Find where the given text appears and provide that cell's center as (X, Y) coordinate. 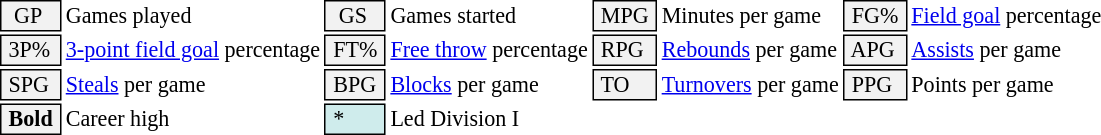
Games started (489, 16)
RPG (624, 50)
FT% (356, 50)
Free throw percentage (489, 50)
BPG (356, 85)
Steals per game (192, 85)
Minutes per game (750, 16)
GP (30, 16)
3P% (30, 50)
TO (624, 85)
FG% (875, 16)
SPG (30, 85)
3-point field goal percentage (192, 50)
GS (356, 16)
Games played (192, 16)
PPG (875, 85)
Rebounds per game (750, 50)
MPG (624, 16)
Blocks per game (489, 85)
Turnovers per game (750, 85)
APG (875, 50)
